Locate the cell with the specified text and output its [X, Y] center coordinate. 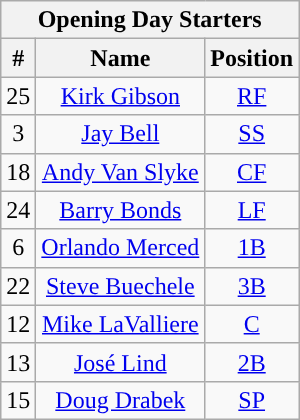
Orlando Merced [120, 248]
3B [252, 286]
2B [252, 362]
Name [120, 58]
6 [18, 248]
RF [252, 96]
13 [18, 362]
Andy Van Slyke [120, 172]
1B [252, 248]
Steve Buechele [120, 286]
Barry Bonds [120, 210]
25 [18, 96]
# [18, 58]
18 [18, 172]
Jay Bell [120, 134]
CF [252, 172]
SS [252, 134]
24 [18, 210]
3 [18, 134]
José Lind [120, 362]
SP [252, 400]
Doug Drabek [120, 400]
22 [18, 286]
Opening Day Starters [150, 20]
15 [18, 400]
Mike LaValliere [120, 324]
Position [252, 58]
12 [18, 324]
LF [252, 210]
C [252, 324]
Kirk Gibson [120, 96]
